Locate the cell with the specified text and output its (x, y) center coordinate. 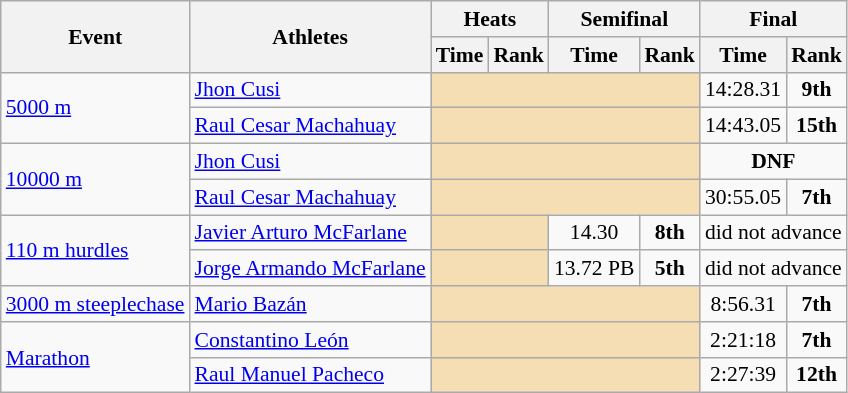
Raul Manuel Pacheco (310, 375)
30:55.05 (743, 197)
Javier Arturo McFarlane (310, 233)
Mario Bazán (310, 304)
14:43.05 (743, 126)
Semifinal (624, 19)
110 m hurdles (96, 250)
14.30 (594, 233)
Event (96, 36)
8th (670, 233)
5000 m (96, 108)
Marathon (96, 358)
3000 m steeplechase (96, 304)
Constantino León (310, 340)
5th (670, 269)
2:27:39 (743, 375)
9th (816, 90)
12th (816, 375)
10000 m (96, 180)
8:56.31 (743, 304)
Heats (490, 19)
Final (774, 19)
Jorge Armando McFarlane (310, 269)
DNF (774, 162)
13.72 PB (594, 269)
2:21:18 (743, 340)
15th (816, 126)
14:28.31 (743, 90)
Athletes (310, 36)
